Detect which cell encompasses the target text, then output its (X, Y) center coordinate. 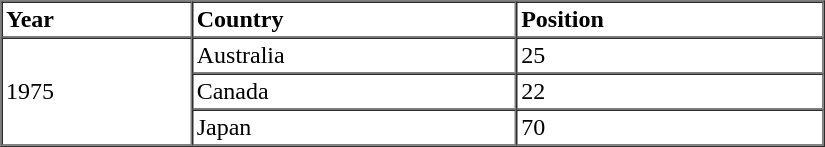
Position (670, 20)
Canada (354, 92)
70 (670, 128)
Year (98, 20)
22 (670, 92)
Japan (354, 128)
25 (670, 56)
1975 (98, 92)
Australia (354, 56)
Country (354, 20)
